From the cell containing the given text, extract its center point as [X, Y] coordinate. 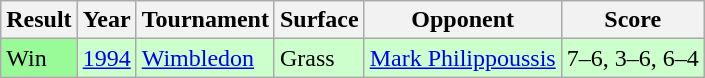
Grass [319, 58]
Surface [319, 20]
Year [106, 20]
Score [632, 20]
Tournament [205, 20]
Opponent [462, 20]
Result [39, 20]
1994 [106, 58]
Wimbledon [205, 58]
Mark Philippoussis [462, 58]
Win [39, 58]
7–6, 3–6, 6–4 [632, 58]
